Provide the [X, Y] coordinate of the cell's center where the given text is located.  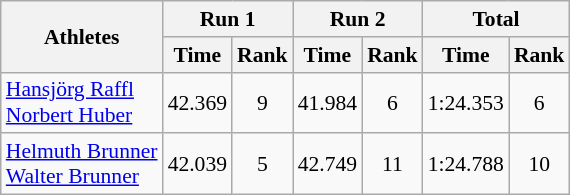
42.749 [328, 164]
Run 1 [228, 19]
5 [262, 164]
Helmuth BrunnerWalter Brunner [82, 164]
Athletes [82, 36]
Hansjörg RafflNorbert Huber [82, 102]
9 [262, 102]
41.984 [328, 102]
42.369 [198, 102]
42.039 [198, 164]
Total [496, 19]
10 [540, 164]
1:24.353 [466, 102]
1:24.788 [466, 164]
Run 2 [358, 19]
11 [392, 164]
